Detect which cell encompasses the target text, then output its [x, y] center coordinate. 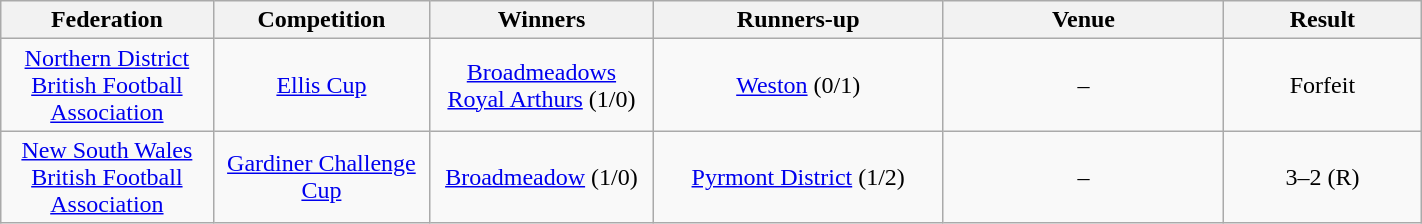
Broadmeadows Royal Arthurs (1/0) [542, 85]
Venue [1083, 20]
Competition [322, 20]
Broadmeadow (1/0) [542, 177]
New South Wales British Football Association [107, 177]
3–2 (R) [1323, 177]
Runners-up [798, 20]
Winners [542, 20]
Pyrmont District (1/2) [798, 177]
Gardiner Challenge Cup [322, 177]
Ellis Cup [322, 85]
Weston (0/1) [798, 85]
Result [1323, 20]
Northern District British Football Association [107, 85]
Federation [107, 20]
Forfeit [1323, 85]
